Output the [X, Y] coordinate of the center of the cell containing the given text.  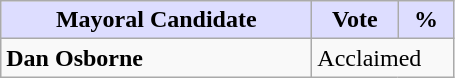
Mayoral Candidate [156, 20]
Vote [355, 20]
Acclaimed [383, 58]
% [426, 20]
Dan Osborne [156, 58]
